Pinpoint the cell where the given text exists, returning its [x, y] midpoint coordinate. 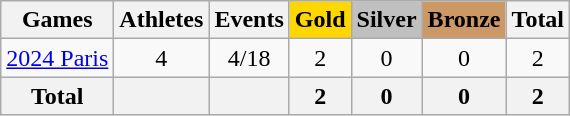
Events [249, 20]
Games [58, 20]
2024 Paris [58, 58]
Bronze [464, 20]
Athletes [162, 20]
Gold [320, 20]
4 [162, 58]
Silver [386, 20]
4/18 [249, 58]
